Pinpoint the cell where the given text exists, returning its [x, y] midpoint coordinate. 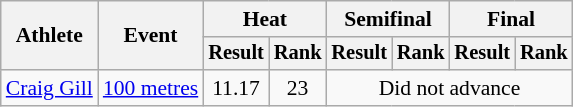
Event [150, 36]
Heat [264, 19]
100 metres [150, 88]
Athlete [50, 36]
Did not advance [449, 88]
Final [512, 19]
23 [298, 88]
11.17 [236, 88]
Craig Gill [50, 88]
Semifinal [388, 19]
